Extract the (X, Y) coordinate from the center of the cell holding the provided text.  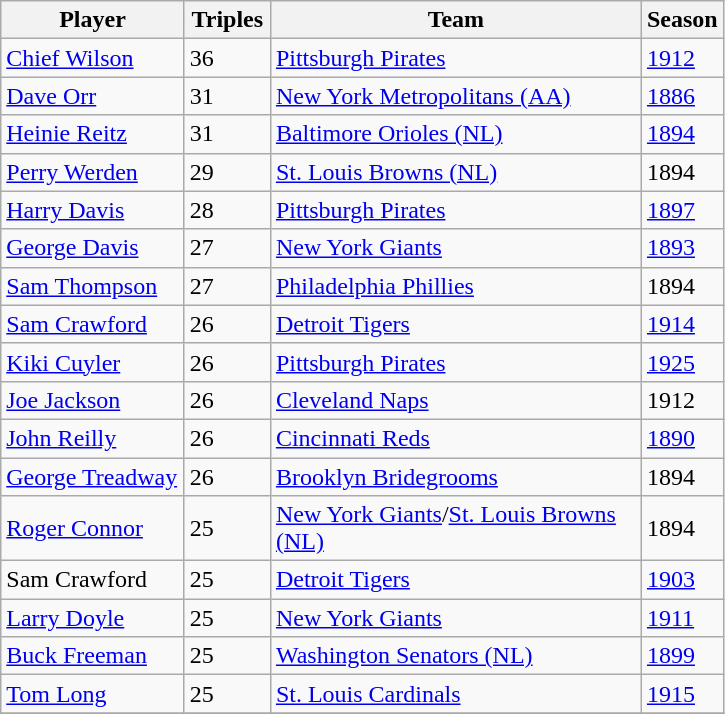
Triples (227, 20)
1899 (682, 656)
Season (682, 20)
1893 (682, 248)
Philadelphia Phillies (456, 286)
1886 (682, 96)
28 (227, 210)
Tom Long (93, 694)
1911 (682, 618)
Larry Doyle (93, 618)
George Davis (93, 248)
Heinie Reitz (93, 134)
George Treadway (93, 477)
Washington Senators (NL) (456, 656)
29 (227, 172)
Roger Connor (93, 528)
Harry Davis (93, 210)
36 (227, 58)
John Reilly (93, 438)
1914 (682, 324)
1890 (682, 438)
Team (456, 20)
1897 (682, 210)
Joe Jackson (93, 400)
1903 (682, 580)
Sam Thompson (93, 286)
Brooklyn Bridegrooms (456, 477)
Cincinnati Reds (456, 438)
Buck Freeman (93, 656)
New York Giants/St. Louis Browns (NL) (456, 528)
Player (93, 20)
Dave Orr (93, 96)
Kiki Cuyler (93, 362)
1915 (682, 694)
New York Metropolitans (AA) (456, 96)
Baltimore Orioles (NL) (456, 134)
1925 (682, 362)
Chief Wilson (93, 58)
Cleveland Naps (456, 400)
St. Louis Browns (NL) (456, 172)
Perry Werden (93, 172)
St. Louis Cardinals (456, 694)
